Identify which cell holds the provided text, then report its [X, Y] central coordinate. 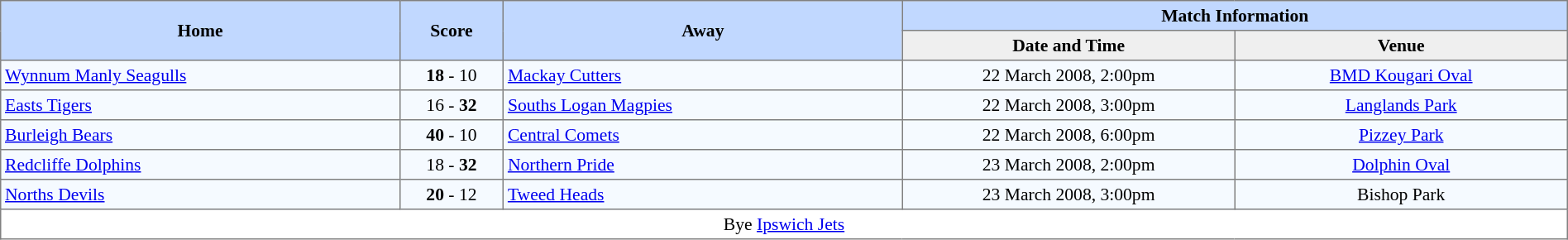
18 - 32 [452, 165]
23 March 2008, 2:00pm [1068, 165]
Away [703, 31]
Wynnum Manly Seagulls [200, 75]
Home [200, 31]
Souths Logan Magpies [703, 105]
Central Comets [703, 135]
18 - 10 [452, 75]
Dolphin Oval [1401, 165]
22 March 2008, 2:00pm [1068, 75]
Burleigh Bears [200, 135]
Bye Ipswich Jets [784, 224]
Easts Tigers [200, 105]
Match Information [1235, 16]
Mackay Cutters [703, 75]
Pizzey Park [1401, 135]
BMD Kougari Oval [1401, 75]
40 - 10 [452, 135]
Score [452, 31]
16 - 32 [452, 105]
Northern Pride [703, 165]
Venue [1401, 46]
Tweed Heads [703, 194]
23 March 2008, 3:00pm [1068, 194]
Bishop Park [1401, 194]
Date and Time [1068, 46]
Norths Devils [200, 194]
Langlands Park [1401, 105]
22 March 2008, 6:00pm [1068, 135]
20 - 12 [452, 194]
Redcliffe Dolphins [200, 165]
22 March 2008, 3:00pm [1068, 105]
